Determine the (X, Y) coordinate at the center of the cell enclosing the given text.  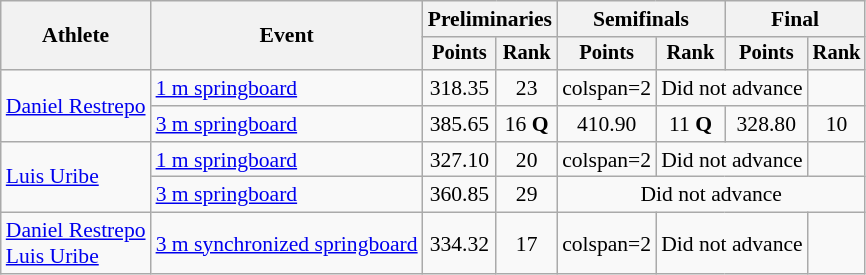
17 (526, 244)
Preliminaries (490, 19)
3 m synchronized springboard (287, 244)
20 (526, 160)
Daniel Restrepo Luis Uribe (76, 244)
16 Q (526, 124)
Athlete (76, 36)
360.85 (460, 195)
327.10 (460, 160)
29 (526, 195)
328.80 (766, 124)
334.32 (460, 244)
11 Q (690, 124)
Event (287, 36)
385.65 (460, 124)
410.90 (606, 124)
318.35 (460, 88)
Luis Uribe (76, 178)
Semifinals (641, 19)
Final (796, 19)
23 (526, 88)
Daniel Restrepo (76, 106)
10 (837, 124)
